Pinpoint the cell where the given text exists, returning its (X, Y) midpoint coordinate. 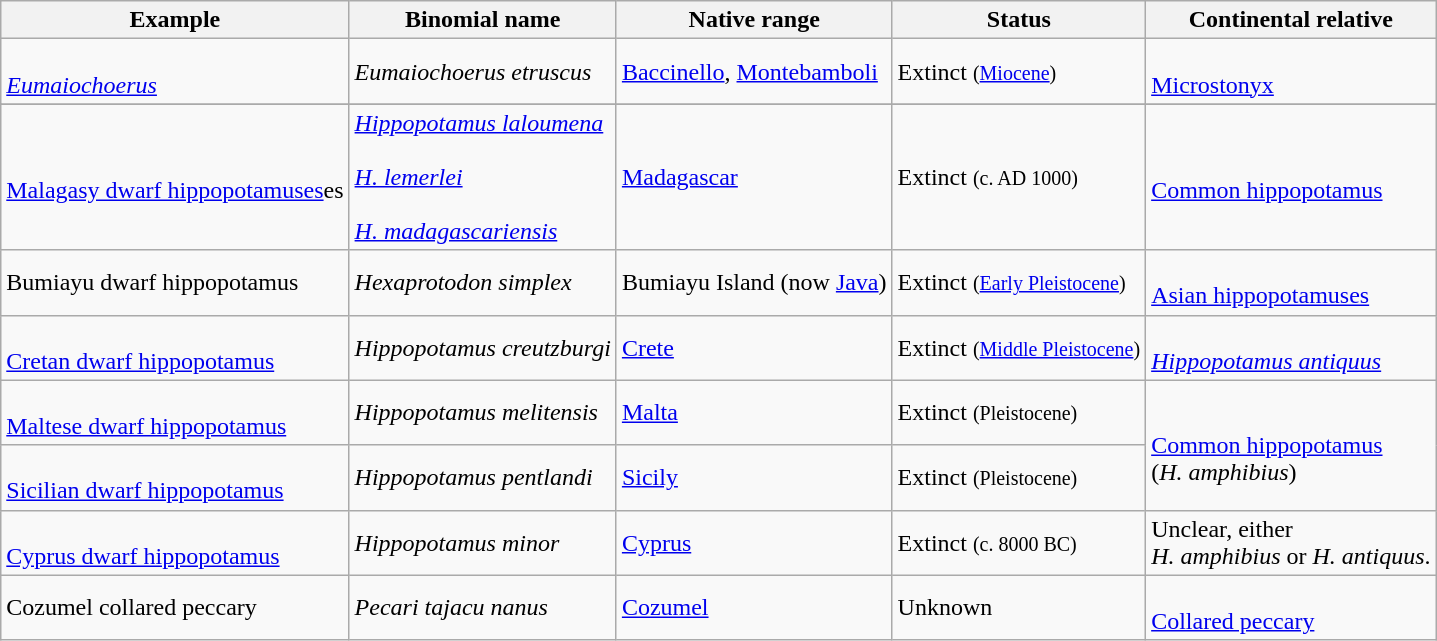
Hippopotamus laloumenaH. lemerleiH. madagascariensis (482, 177)
Hippopotamus antiquus (1291, 348)
Hippopotamus creutzburgi (482, 348)
Sicily (754, 478)
Eumaiochoerus etruscus (482, 72)
Cozumel collared peccary (175, 608)
Cozumel (754, 608)
Crete (754, 348)
Baccinello, Montebamboli (754, 72)
Example (175, 20)
Sicilian dwarf hippopotamus (175, 478)
Extinct (Miocene) (1019, 72)
Cretan dwarf hippopotamus (175, 348)
Madagascar (754, 177)
Hippopotamus melitensis (482, 412)
Unknown (1019, 608)
Extinct (c. AD 1000) (1019, 177)
Hexaprotodon simplex (482, 282)
Microstonyx (1291, 72)
Asian hippopotamuses (1291, 282)
Unclear, eitherH. amphibius or H. antiquus. (1291, 542)
Common hippopotamus (1291, 177)
Maltese dwarf hippopotamus (175, 412)
Continental relative (1291, 20)
Eumaiochoerus (175, 72)
Native range (754, 20)
Malagasy dwarf hippopotamuseses (175, 177)
Malta (754, 412)
Collared peccary (1291, 608)
Cyprus dwarf hippopotamus (175, 542)
Binomial name (482, 20)
Status (1019, 20)
Pecari tajacu nanus (482, 608)
Bumiayu dwarf hippopotamus (175, 282)
Extinct (Early Pleistocene) (1019, 282)
Hippopotamus minor (482, 542)
Extinct (Middle Pleistocene) (1019, 348)
Bumiayu Island (now Java) (754, 282)
Common hippopotamus(H. amphibius) (1291, 445)
Hippopotamus pentlandi (482, 478)
Extinct (c. 8000 BC) (1019, 542)
Cyprus (754, 542)
